Pinpoint the cell where the given text exists, returning its [X, Y] midpoint coordinate. 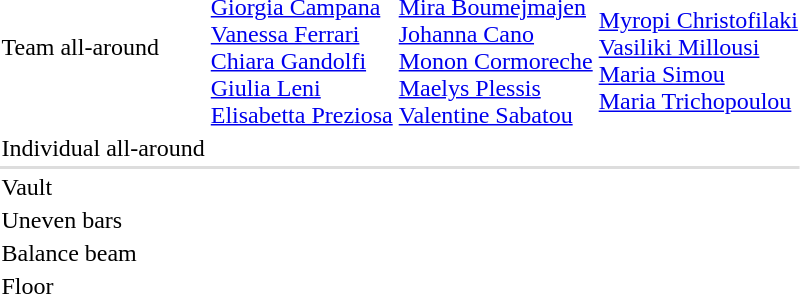
Individual all-around [103, 148]
Balance beam [103, 253]
Uneven bars [103, 220]
Vault [103, 187]
